For the text-containing cell, return its midpoint in (X, Y) coordinate format. 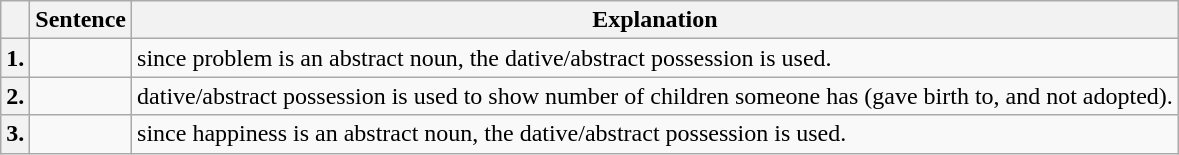
3. (16, 134)
2. (16, 96)
1. (16, 58)
Sentence (81, 20)
Explanation (656, 20)
since problem is an abstract noun, the dative/abstract possession is used. (656, 58)
since happiness is an abstract noun, the dative/abstract possession is used. (656, 134)
dative/abstract possession is used to show number of children someone has (gave birth to, and not adopted). (656, 96)
